Locate the cell with the specified text and output its [x, y] center coordinate. 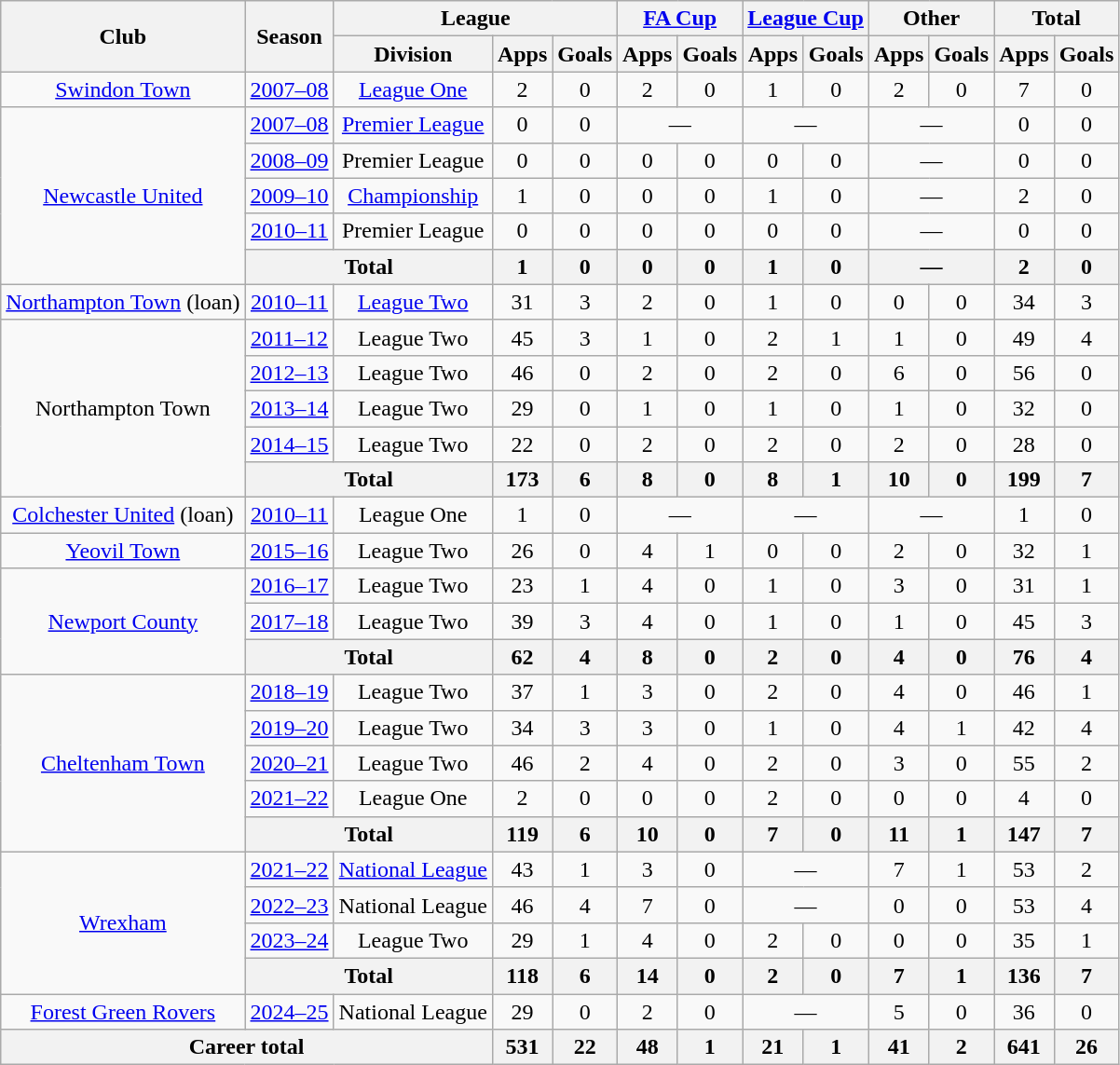
2014–15 [289, 444]
48 [648, 1047]
2023–24 [289, 940]
Cheltenham Town [123, 763]
5 [898, 1011]
21 [773, 1047]
Northampton Town [123, 408]
2019–20 [289, 728]
2017–18 [289, 621]
2024–25 [289, 1011]
Championship [413, 196]
Club [123, 36]
49 [1024, 337]
Colchester United (loan) [123, 515]
641 [1024, 1047]
199 [1024, 480]
173 [522, 480]
2009–10 [289, 196]
Newport County [123, 621]
Wrexham [123, 922]
Newcastle United [123, 196]
2016–17 [289, 586]
Forest Green Rovers [123, 1011]
2020–21 [289, 763]
55 [1024, 763]
39 [522, 621]
136 [1024, 976]
531 [522, 1047]
Northampton Town (loan) [123, 302]
76 [1024, 657]
Division [413, 54]
Career total [247, 1047]
28 [1024, 444]
23 [522, 586]
118 [522, 976]
119 [522, 834]
2013–14 [289, 408]
37 [522, 692]
2018–19 [289, 692]
2008–09 [289, 160]
42 [1024, 728]
56 [1024, 373]
41 [898, 1047]
147 [1024, 834]
2022–23 [289, 905]
36 [1024, 1011]
Yeovil Town [123, 551]
62 [522, 657]
2015–16 [289, 551]
Other [931, 19]
14 [648, 976]
FA Cup [680, 19]
League [475, 19]
2011–12 [289, 337]
43 [522, 869]
11 [898, 834]
35 [1024, 940]
Season [289, 36]
League Cup [806, 19]
Swindon Town [123, 89]
2012–13 [289, 373]
